Capture the cell that displays the provided text and extract its [x, y] central coordinate. 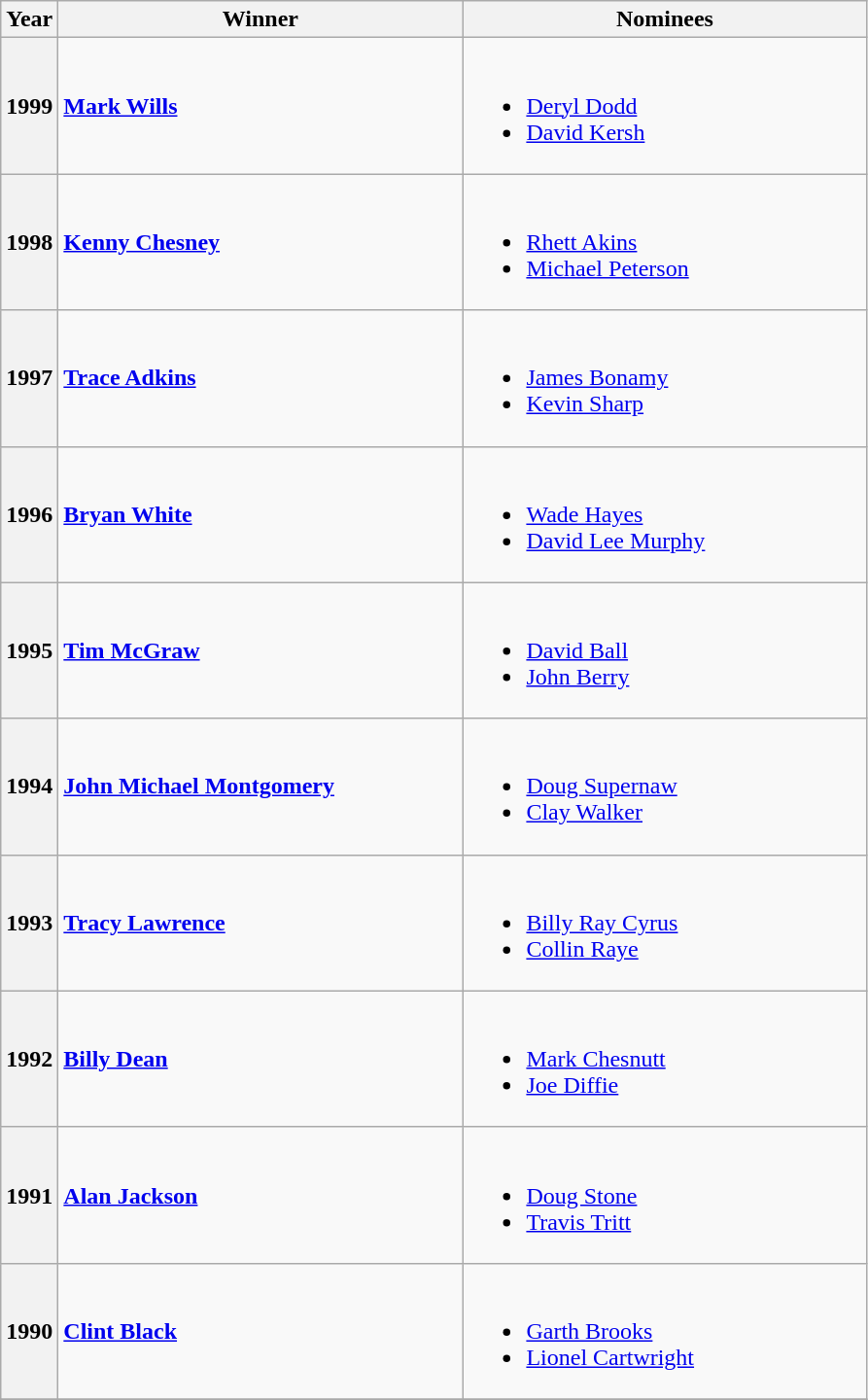
Billy Ray CyrusCollin Raye [665, 923]
Mark Wills [260, 106]
Wade HayesDavid Lee Murphy [665, 514]
James BonamyKevin Sharp [665, 378]
Billy Dean [260, 1059]
Doug SupernawClay Walker [665, 787]
1992 [29, 1059]
Kenny Chesney [260, 242]
Tracy Lawrence [260, 923]
1997 [29, 378]
Year [29, 19]
Mark ChesnuttJoe Diffie [665, 1059]
1994 [29, 787]
1996 [29, 514]
1995 [29, 650]
Alan Jackson [260, 1195]
1993 [29, 923]
1990 [29, 1331]
Nominees [665, 19]
1999 [29, 106]
Deryl DoddDavid Kersh [665, 106]
Trace Adkins [260, 378]
Rhett AkinsMichael Peterson [665, 242]
Winner [260, 19]
1998 [29, 242]
Tim McGraw [260, 650]
Clint Black [260, 1331]
Doug StoneTravis Tritt [665, 1195]
Garth BrooksLionel Cartwright [665, 1331]
David BallJohn Berry [665, 650]
Bryan White [260, 514]
John Michael Montgomery [260, 787]
1991 [29, 1195]
